Identify which cell holds the provided text, then report its (x, y) central coordinate. 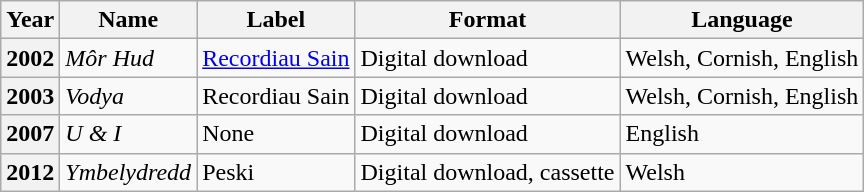
Name (128, 20)
English (742, 134)
Language (742, 20)
2003 (30, 96)
2007 (30, 134)
U & I (128, 134)
Vodya (128, 96)
2012 (30, 172)
Môr Hud (128, 58)
Label (276, 20)
Welsh (742, 172)
Ymbelydredd (128, 172)
Year (30, 20)
Format (488, 20)
Digital download, cassette (488, 172)
None (276, 134)
2002 (30, 58)
Peski (276, 172)
